Detect which cell encompasses the target text, then output its (x, y) center coordinate. 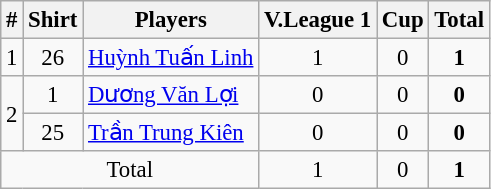
26 (53, 58)
25 (53, 133)
Trần Trung Kiên (171, 133)
Players (171, 20)
Shirt (53, 20)
Cup (402, 20)
V.League 1 (318, 20)
# (12, 20)
Dương Văn Lợi (171, 95)
2 (12, 114)
Huỳnh Tuấn Linh (171, 58)
